Capture the cell that displays the provided text and extract its [X, Y] central coordinate. 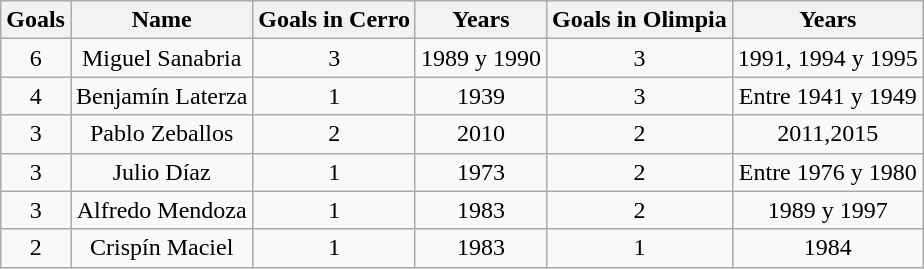
Alfredo Mendoza [161, 210]
Goals in Olimpia [639, 20]
Benjamín Laterza [161, 96]
2011,2015 [828, 134]
Entre 1941 y 1949 [828, 96]
Entre 1976 y 1980 [828, 172]
1989 y 1990 [480, 58]
2010 [480, 134]
1989 y 1997 [828, 210]
1991, 1994 y 1995 [828, 58]
1973 [480, 172]
6 [36, 58]
1939 [480, 96]
Goals in Cerro [334, 20]
Goals [36, 20]
4 [36, 96]
Name [161, 20]
Crispín Maciel [161, 248]
1984 [828, 248]
Julio Díaz [161, 172]
Miguel Sanabria [161, 58]
Pablo Zeballos [161, 134]
